Return the (X, Y) coordinate for the center point of the cell that contains the specified text.  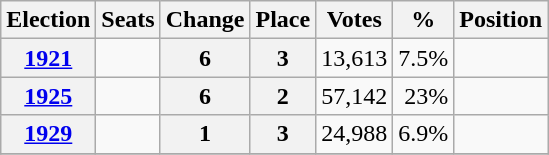
57,142 (354, 96)
Position (501, 20)
1 (205, 134)
24,988 (354, 134)
1929 (48, 134)
1925 (48, 96)
13,613 (354, 58)
2 (283, 96)
1921 (48, 58)
% (424, 20)
Election (48, 20)
Seats (128, 20)
23% (424, 96)
Change (205, 20)
Votes (354, 20)
Place (283, 20)
6.9% (424, 134)
7.5% (424, 58)
